Return the (X, Y) coordinate for the center point of the cell that contains the specified text.  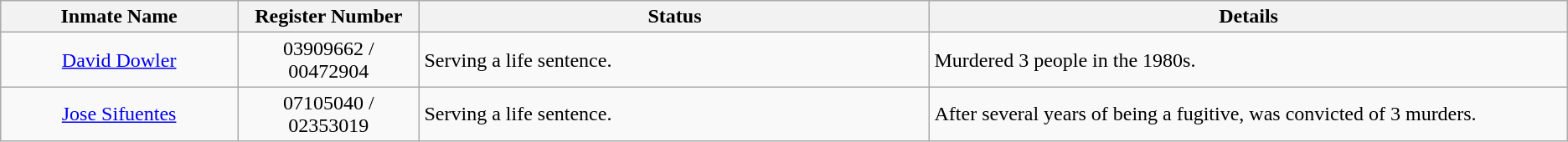
07105040 / 02353019 (328, 114)
Register Number (328, 17)
Murdered 3 people in the 1980s. (1248, 60)
Status (675, 17)
03909662 / 00472904 (328, 60)
Details (1248, 17)
Inmate Name (119, 17)
David Dowler (119, 60)
After several years of being a fugitive, was convicted of 3 murders. (1248, 114)
Jose Sifuentes (119, 114)
